For the text-containing cell, return its midpoint in (X, Y) coordinate format. 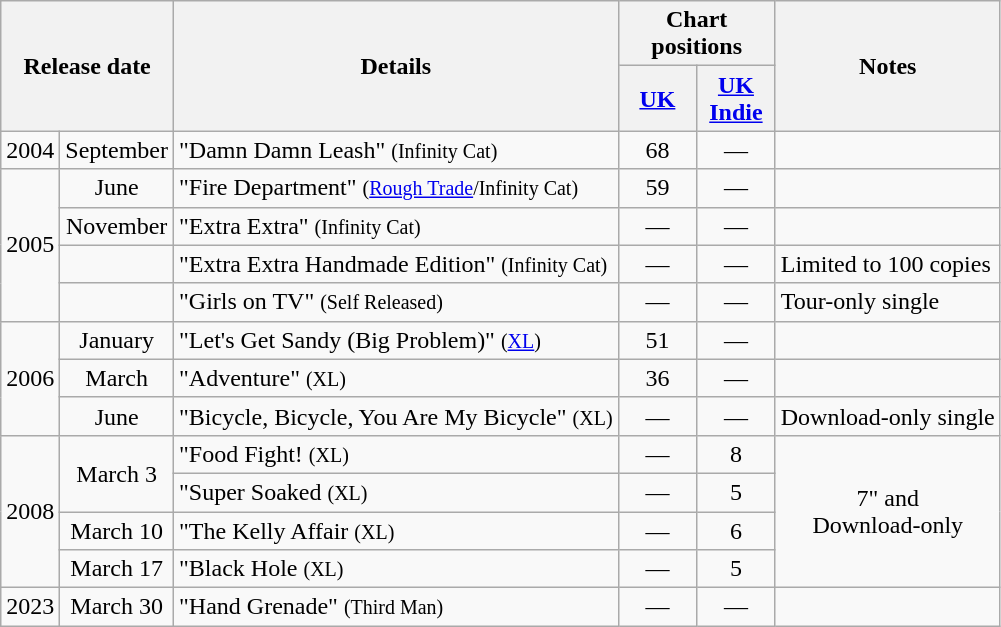
2005 (30, 245)
Tour-only single (888, 302)
January (117, 340)
68 (658, 150)
51 (658, 340)
November (117, 226)
7" and Download-only (888, 511)
"Adventure" (XL) (396, 378)
"Fire Department" (Rough Trade/Infinity Cat) (396, 188)
36 (658, 378)
"Extra Extra" (Infinity Cat) (396, 226)
Download-only single (888, 416)
UK (658, 98)
March 10 (117, 531)
2004 (30, 150)
2006 (30, 378)
"Super Soaked (XL) (396, 492)
September (117, 150)
"Hand Grenade" (Third Man) (396, 607)
March 17 (117, 569)
2023 (30, 607)
March 30 (117, 607)
March (117, 378)
Release date (88, 66)
2008 (30, 511)
"Damn Damn Leash" (Infinity Cat) (396, 150)
"Food Fight! (XL) (396, 454)
6 (736, 531)
Notes (888, 66)
8 (736, 454)
"The Kelly Affair (XL) (396, 531)
UK Indie (736, 98)
March 3 (117, 473)
Chart positions (696, 34)
"Extra Extra Handmade Edition" (Infinity Cat) (396, 264)
Details (396, 66)
"Black Hole (XL) (396, 569)
"Bicycle, Bicycle, You Are My Bicycle" (XL) (396, 416)
59 (658, 188)
Limited to 100 copies (888, 264)
"Girls on TV" (Self Released) (396, 302)
"Let's Get Sandy (Big Problem)" (XL) (396, 340)
